Output the (X, Y) coordinate of the center of the cell containing the given text.  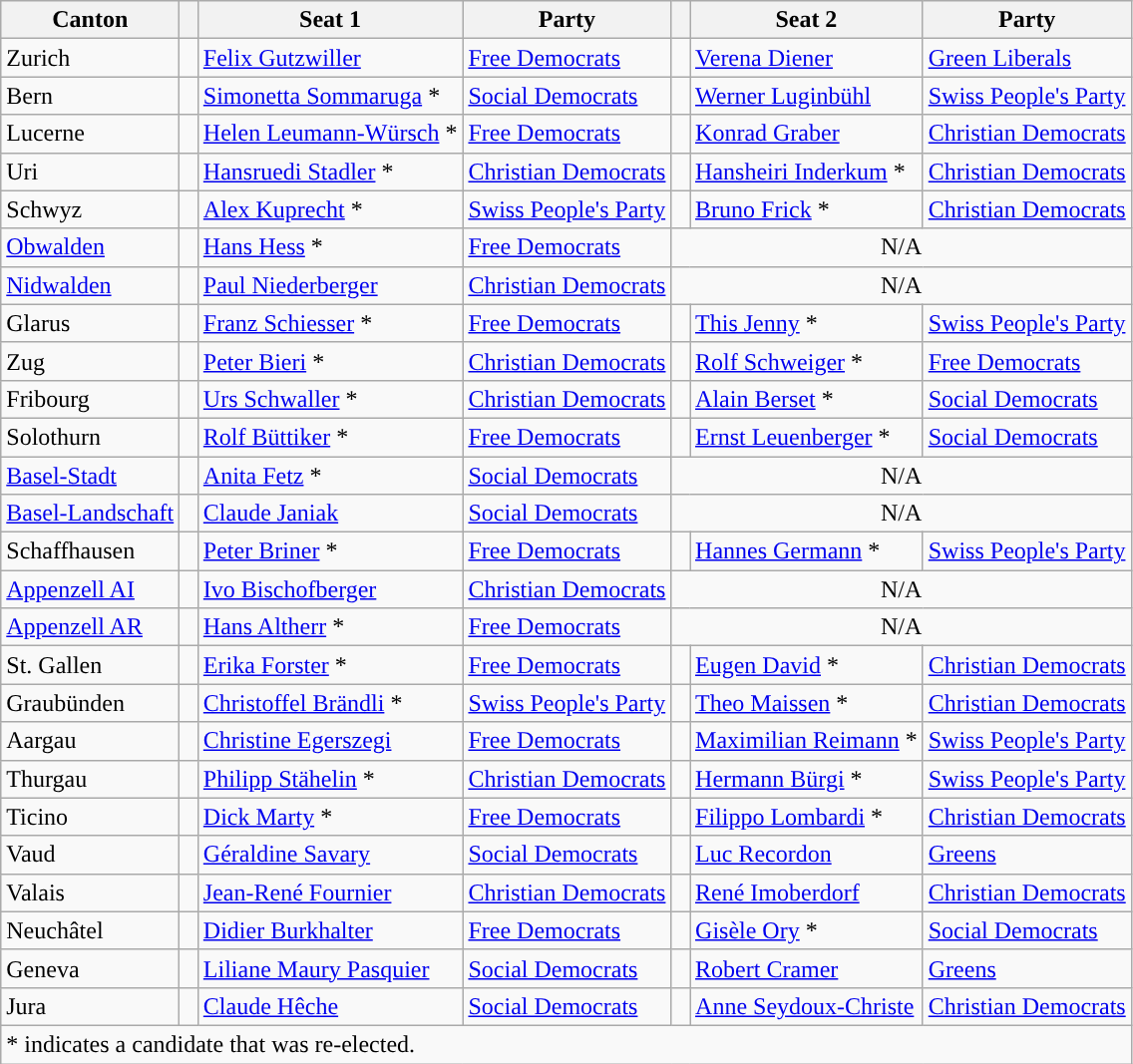
Didier Burkhalter (330, 930)
Peter Briner * (330, 551)
Appenzell AR (90, 627)
Appenzell AI (90, 589)
Basel-Landschaft (90, 514)
Bern (90, 96)
Eugen David * (807, 665)
Seat 2 (807, 20)
Alex Kuprecht * (330, 209)
Hansruedi Stadler * (330, 172)
Hansheiri Inderkum * (807, 172)
Gisèle Ory * (807, 930)
Vaud (90, 855)
Basel-Stadt (90, 476)
Robert Cramer (807, 968)
Liliane Maury Pasquier (330, 968)
Ticino (90, 817)
Maximilian Reimann * (807, 741)
Verena Diener (807, 58)
Hans Altherr * (330, 627)
Thurgau (90, 779)
René Imoberdorf (807, 892)
Dick Marty * (330, 817)
Jean-René Fournier (330, 892)
Graubünden (90, 703)
This Jenny * (807, 323)
Schwyz (90, 209)
Zurich (90, 58)
Konrad Graber (807, 134)
Claude Janiak (330, 514)
Erika Forster * (330, 665)
* indicates a candidate that was re-elected. (566, 1044)
Philipp Stähelin * (330, 779)
Bruno Frick * (807, 209)
Claude Hêche (330, 1006)
Uri (90, 172)
Anne Seydoux-Christe (807, 1006)
Christoffel Brändli * (330, 703)
Geneva (90, 968)
Obwalden (90, 247)
Franz Schiesser * (330, 323)
Felix Gutzwiller (330, 58)
Neuchâtel (90, 930)
Jura (90, 1006)
Zug (90, 361)
Aargau (90, 741)
Theo Maissen * (807, 703)
Hannes Germann * (807, 551)
Ernst Leuenberger * (807, 437)
Helen Leumann-Würsch * (330, 134)
Seat 1 (330, 20)
Filippo Lombardi * (807, 817)
St. Gallen (90, 665)
Green Liberals (1027, 58)
Ivo Bischofberger (330, 589)
Paul Niederberger (330, 285)
Rolf Büttiker * (330, 437)
Glarus (90, 323)
Rolf Schweiger * (807, 361)
Schaffhausen (90, 551)
Alain Berset * (807, 399)
Fribourg (90, 399)
Peter Bieri * (330, 361)
Christine Egerszegi (330, 741)
Anita Fetz * (330, 476)
Urs Schwaller * (330, 399)
Hans Hess * (330, 247)
Lucerne (90, 134)
Solothurn (90, 437)
Canton (90, 20)
Nidwalden (90, 285)
Hermann Bürgi * (807, 779)
Werner Luginbühl (807, 96)
Valais (90, 892)
Simonetta Sommaruga * (330, 96)
Luc Recordon (807, 855)
Géraldine Savary (330, 855)
